For the text-containing cell, return its midpoint in [X, Y] coordinate format. 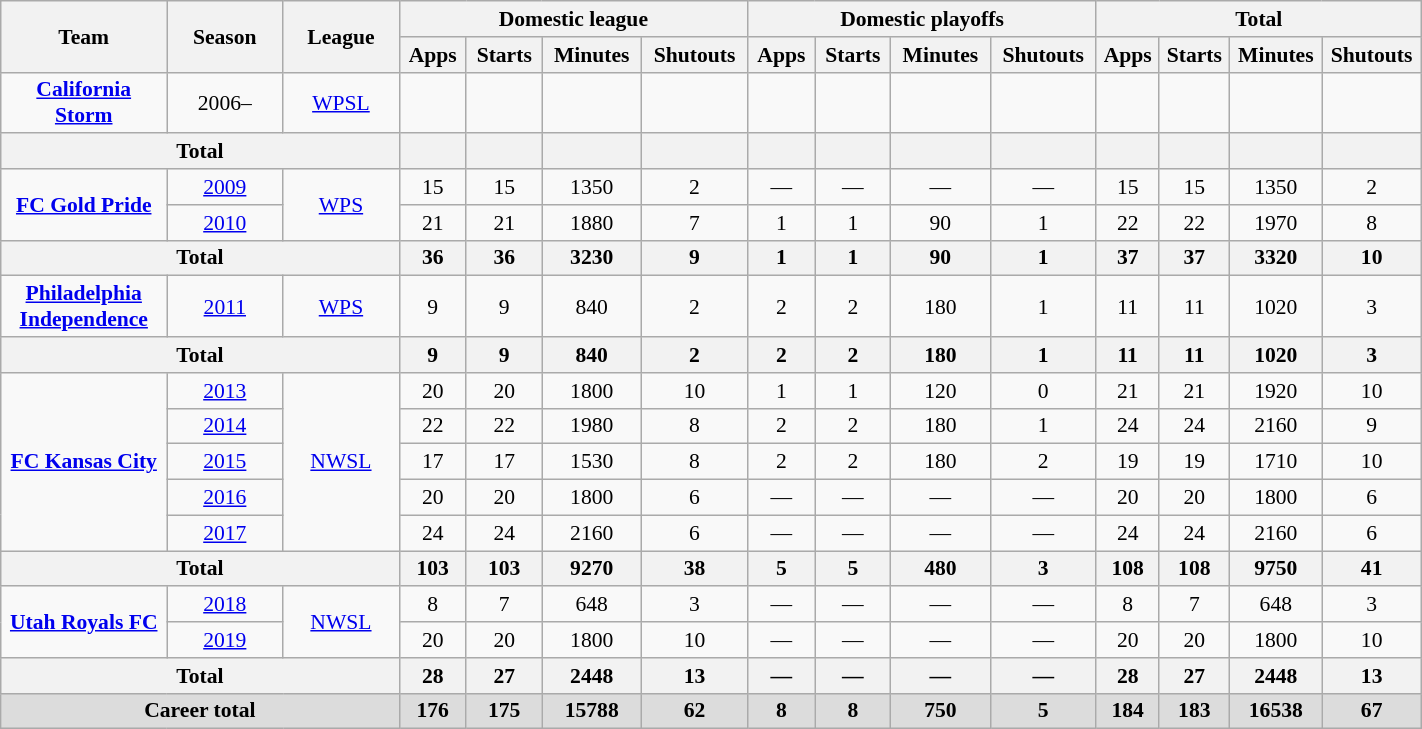
1530 [592, 462]
480 [940, 569]
1970 [1276, 223]
67 [1372, 711]
120 [940, 391]
41 [1372, 569]
38 [694, 569]
2011 [225, 306]
FC Gold Pride [84, 204]
0 [1043, 391]
Domestic playoffs [922, 19]
750 [940, 711]
1980 [592, 426]
WPSL [341, 102]
176 [432, 711]
184 [1128, 711]
1880 [592, 223]
3230 [592, 258]
Domestic league [574, 19]
California Storm [84, 102]
3320 [1276, 258]
2009 [225, 187]
Team [84, 36]
1710 [1276, 462]
League [341, 36]
9750 [1276, 569]
Career total [200, 711]
183 [1194, 711]
175 [504, 711]
2017 [225, 533]
15788 [592, 711]
2014 [225, 426]
16538 [1276, 711]
2015 [225, 462]
62 [694, 711]
Philadelphia Independence [84, 306]
2018 [225, 605]
2016 [225, 498]
2006– [225, 102]
2013 [225, 391]
Utah Royals FC [84, 622]
2019 [225, 640]
1920 [1276, 391]
9270 [592, 569]
Season [225, 36]
FC Kansas City [84, 462]
2010 [225, 223]
